Detect which cell encompasses the target text, then output its [X, Y] center coordinate. 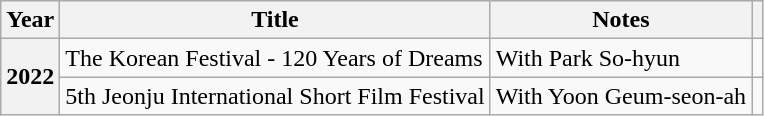
With Park So-hyun [620, 58]
5th Jeonju International Short Film Festival [275, 96]
Year [30, 20]
2022 [30, 77]
The Korean Festival - 120 Years of Dreams [275, 58]
Title [275, 20]
With Yoon Geum-seon-ah [620, 96]
Notes [620, 20]
